Locate the cell with the specified text and output its [x, y] center coordinate. 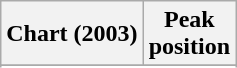
Chart (2003) [72, 34]
Peak position [189, 34]
